For the text-containing cell, return its midpoint in [x, y] coordinate format. 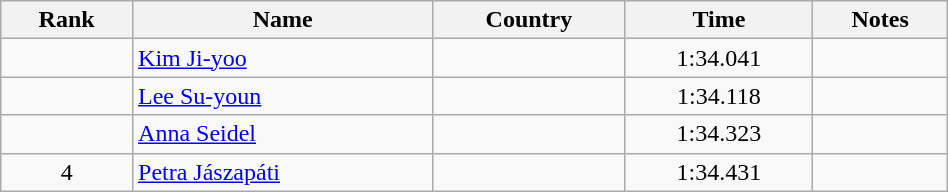
Name [283, 20]
1:34.323 [719, 134]
Lee Su-youn [283, 96]
Country [529, 20]
Kim Ji-yoo [283, 58]
4 [67, 172]
1:34.431 [719, 172]
1:34.118 [719, 96]
Notes [880, 20]
Anna Seidel [283, 134]
Time [719, 20]
Rank [67, 20]
1:34.041 [719, 58]
Petra Jászapáti [283, 172]
